Identify which cell holds the provided text, then report its [x, y] central coordinate. 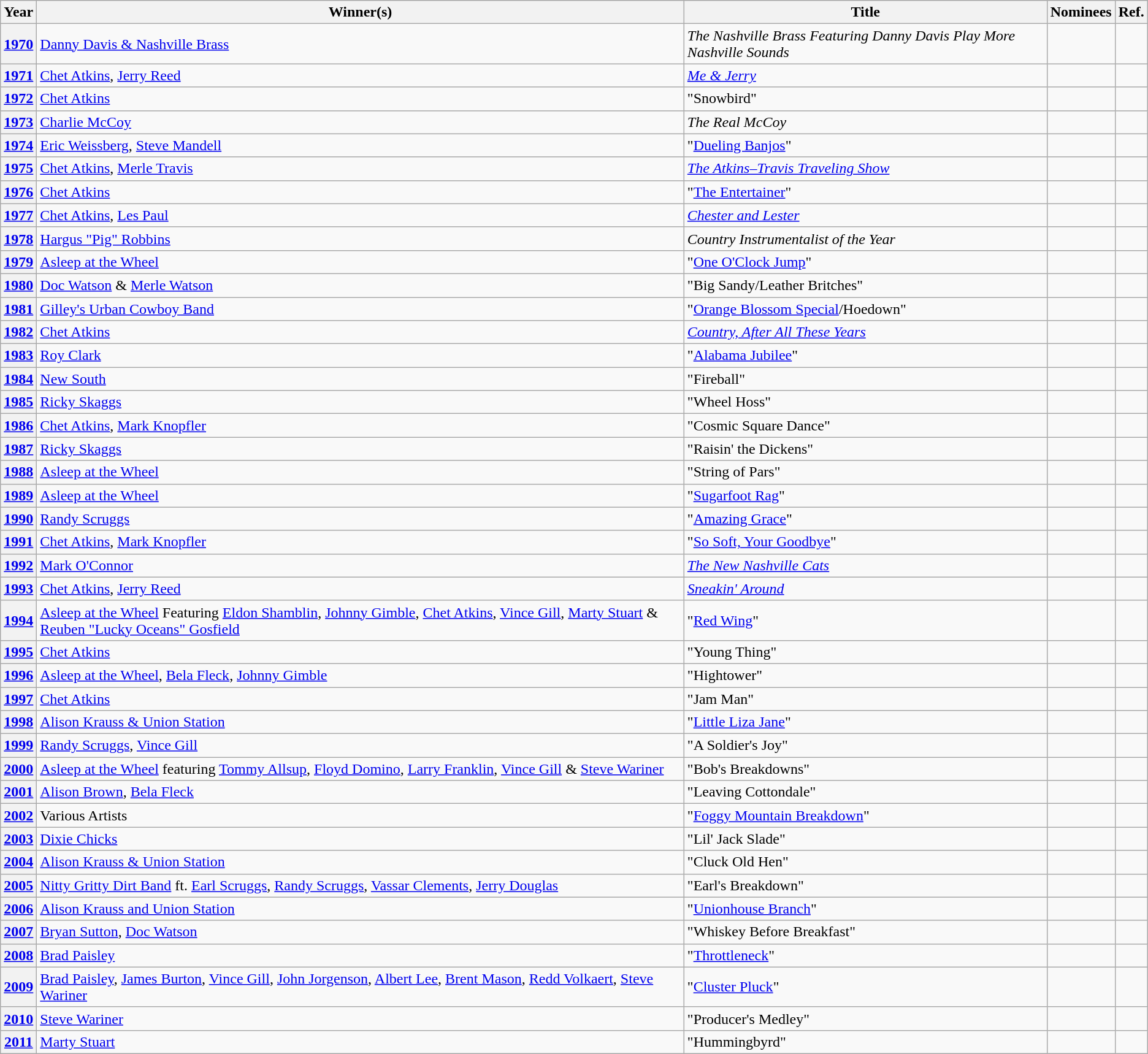
"Earl's Breakdown" [865, 885]
1999 [18, 746]
Chet Atkins, Merle Travis [361, 169]
2010 [18, 1018]
1983 [18, 356]
Gilley's Urban Cowboy Band [361, 308]
The Real McCoy [865, 122]
"Orange Blossom Special/Hoedown" [865, 308]
1996 [18, 675]
2002 [18, 815]
2009 [18, 987]
"Dueling Banjos" [865, 145]
Year [18, 12]
Me & Jerry [865, 75]
2006 [18, 909]
Sneakin' Around [865, 589]
The Atkins–Travis Traveling Show [865, 169]
"Hummingbyrd" [865, 1042]
1970 [18, 44]
1981 [18, 308]
"One O'Clock Jump" [865, 262]
Country, After All These Years [865, 332]
1989 [18, 495]
"Jam Man" [865, 698]
1979 [18, 262]
1988 [18, 472]
1993 [18, 589]
1994 [18, 621]
1986 [18, 426]
Danny Davis & Nashville Brass [361, 44]
Ref. [1131, 12]
Steve Wariner [361, 1018]
2003 [18, 839]
Brad Paisley, James Burton, Vince Gill, John Jorgenson, Albert Lee, Brent Mason, Redd Volkaert, Steve Wariner [361, 987]
"Unionhouse Branch" [865, 909]
"Raisin' the Dickens" [865, 449]
Various Artists [361, 815]
2001 [18, 792]
Winner(s) [361, 12]
1978 [18, 239]
"Wheel Hoss" [865, 402]
Title [865, 12]
1976 [18, 192]
Brad Paisley [361, 955]
"Whiskey Before Breakfast" [865, 932]
"Cluster Pluck" [865, 987]
Nitty Gritty Dirt Band ft. Earl Scruggs, Randy Scruggs, Vassar Clements, Jerry Douglas [361, 885]
Hargus "Pig" Robbins [361, 239]
Marty Stuart [361, 1042]
New South [361, 379]
Chester and Lester [865, 215]
"Alabama Jubilee" [865, 356]
"Red Wing" [865, 621]
Country Instrumentalist of the Year [865, 239]
"Leaving Cottondale" [865, 792]
1992 [18, 565]
1972 [18, 99]
1971 [18, 75]
"A Soldier's Joy" [865, 746]
1991 [18, 542]
"Bob's Breakdowns" [865, 769]
"So Soft, Your Goodbye" [865, 542]
"Foggy Mountain Breakdown" [865, 815]
Randy Scruggs, Vince Gill [361, 746]
The New Nashville Cats [865, 565]
Nominees [1081, 12]
"Big Sandy/Leather Britches" [865, 285]
Alison Krauss and Union Station [361, 909]
1985 [18, 402]
Doc Watson & Merle Watson [361, 285]
Randy Scruggs [361, 519]
1980 [18, 285]
"The Entertainer" [865, 192]
Asleep at the Wheel featuring Tommy Allsup, Floyd Domino, Larry Franklin, Vince Gill & Steve Wariner [361, 769]
The Nashville Brass Featuring Danny Davis Play More Nashville Sounds [865, 44]
2000 [18, 769]
2005 [18, 885]
"Young Thing" [865, 652]
Dixie Chicks [361, 839]
"String of Pars" [865, 472]
1974 [18, 145]
"Sugarfoot Rag" [865, 495]
1990 [18, 519]
"Producer's Medley" [865, 1018]
"Snowbird" [865, 99]
1982 [18, 332]
"Amazing Grace" [865, 519]
Bryan Sutton, Doc Watson [361, 932]
2008 [18, 955]
Asleep at the Wheel, Bela Fleck, Johnny Gimble [361, 675]
"Fireball" [865, 379]
"Little Liza Jane" [865, 722]
Asleep at the Wheel Featuring Eldon Shamblin, Johnny Gimble, Chet Atkins, Vince Gill, Marty Stuart & Reuben "Lucky Oceans" Gosfield [361, 621]
2007 [18, 932]
Alison Brown, Bela Fleck [361, 792]
"Throttleneck" [865, 955]
Eric Weissberg, Steve Mandell [361, 145]
"Lil' Jack Slade" [865, 839]
2011 [18, 1042]
1984 [18, 379]
Mark O'Connor [361, 565]
"Cosmic Square Dance" [865, 426]
2004 [18, 862]
Chet Atkins, Les Paul [361, 215]
"Cluck Old Hen" [865, 862]
1997 [18, 698]
"Hightower" [865, 675]
1998 [18, 722]
1995 [18, 652]
Roy Clark [361, 356]
1973 [18, 122]
1975 [18, 169]
1977 [18, 215]
1987 [18, 449]
Charlie McCoy [361, 122]
